Return the [x, y] coordinate for the center point of the cell that contains the specified text.  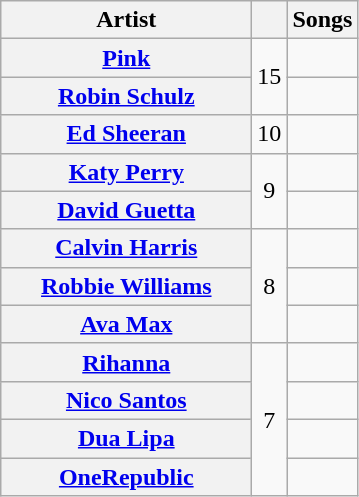
Songs [322, 20]
Robbie Williams [126, 286]
8 [270, 286]
9 [270, 191]
Robin Schulz [126, 96]
7 [270, 419]
OneRepublic [126, 477]
15 [270, 77]
Nico Santos [126, 400]
Calvin Harris [126, 248]
Rihanna [126, 362]
Katy Perry [126, 172]
Artist [126, 20]
David Guetta [126, 210]
Ava Max [126, 324]
10 [270, 134]
Dua Lipa [126, 438]
Pink [126, 58]
Ed Sheeran [126, 134]
